Scan for the cell matching the given text and deliver its [x, y] coordinate at center. 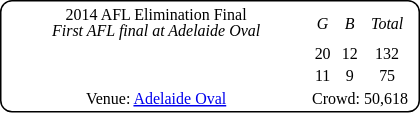
132 [388, 54]
B [350, 22]
2014 AFL Elimination FinalFirst AFL final at Adelaide Oval [156, 22]
Venue: Adelaide Oval [156, 98]
G [323, 22]
20 [323, 54]
Crowd: 50,618 [360, 98]
Total [388, 22]
75 [388, 76]
9 [350, 76]
12 [350, 54]
11 [323, 76]
